Search for the cell housing the specified text and yield its [X, Y] center coordinate. 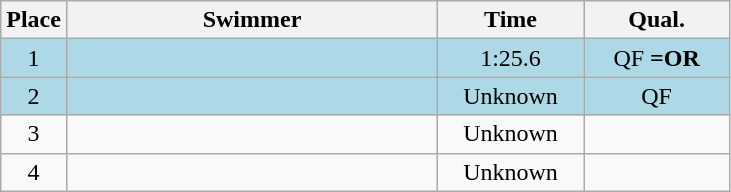
Qual. [657, 20]
1:25.6 [511, 58]
Time [511, 20]
QF [657, 96]
Swimmer [252, 20]
3 [34, 134]
4 [34, 172]
QF =OR [657, 58]
Place [34, 20]
2 [34, 96]
1 [34, 58]
